Determine the [x, y] coordinate at the center of the cell enclosing the given text.  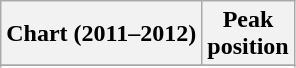
Chart (2011–2012) [102, 34]
Peakposition [248, 34]
